Detect which cell encompasses the target text, then output its (X, Y) center coordinate. 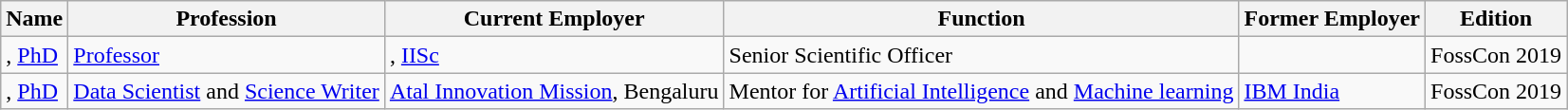
Former Employer (1332, 19)
, IISc (554, 55)
Atal Innovation Mission, Bengaluru (554, 91)
Mentor for Artificial Intelligence and Machine learning (981, 91)
Current Employer (554, 19)
IBM India (1332, 91)
Name (34, 19)
Senior Scientific Officer (981, 55)
Data Scientist and Science Writer (227, 91)
Function (981, 19)
Edition (1497, 19)
Profession (227, 19)
Professor (227, 55)
